Return the (X, Y) coordinate for the center point of the cell that contains the specified text.  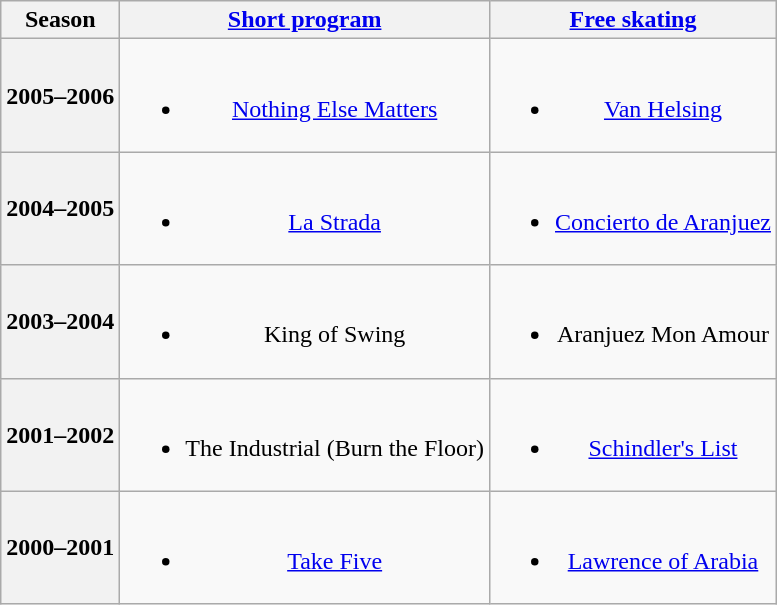
Van Helsing (632, 96)
2000–2001 (60, 548)
Take Five (305, 548)
Schindler's List (632, 434)
Short program (305, 20)
Lawrence of Arabia (632, 548)
2004–2005 (60, 208)
King of Swing (305, 322)
The Industrial (Burn the Floor) (305, 434)
2005–2006 (60, 96)
Aranjuez Mon Amour (632, 322)
Nothing Else Matters (305, 96)
Season (60, 20)
La Strada (305, 208)
2001–2002 (60, 434)
2003–2004 (60, 322)
Free skating (632, 20)
Concierto de Aranjuez (632, 208)
